Return (x, y) of the center of cell containing provided text 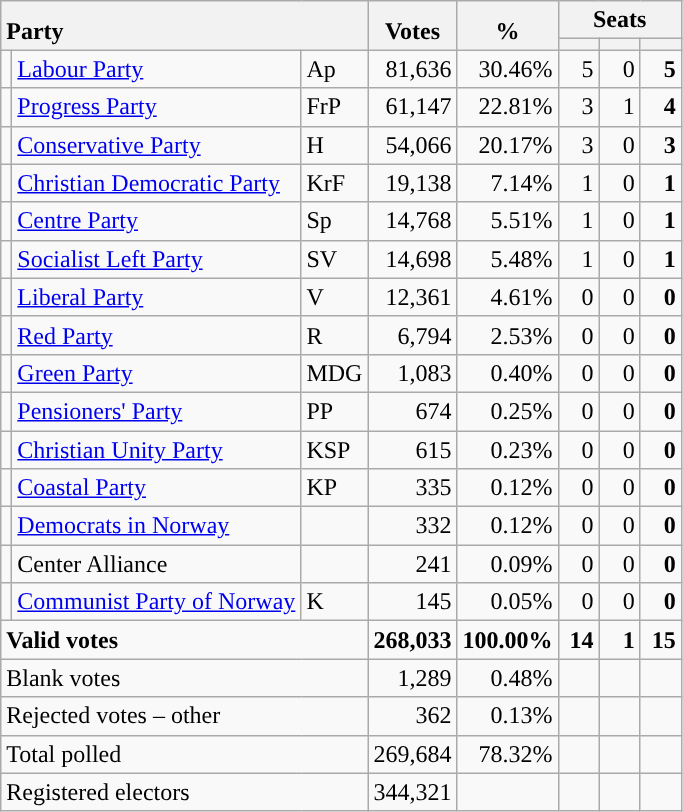
6,794 (412, 335)
674 (412, 411)
269,684 (412, 754)
14,698 (412, 259)
Liberal Party (156, 297)
0.13% (508, 716)
344,321 (412, 792)
K (334, 602)
Progress Party (156, 107)
Democrats in Norway (156, 526)
Valid votes (184, 640)
Centre Party (156, 221)
268,033 (412, 640)
Christian Democratic Party (156, 183)
19,138 (412, 183)
362 (412, 716)
145 (412, 602)
H (334, 145)
Party (184, 26)
5.48% (508, 259)
0.09% (508, 564)
4 (660, 107)
5.51% (508, 221)
15 (660, 640)
0.23% (508, 449)
335 (412, 488)
0.40% (508, 373)
20.17% (508, 145)
1,289 (412, 678)
Votes (412, 26)
R (334, 335)
615 (412, 449)
Center Alliance (156, 564)
0.48% (508, 678)
61,147 (412, 107)
81,636 (412, 69)
0.05% (508, 602)
Ap (334, 69)
MDG (334, 373)
% (508, 26)
Christian Unity Party (156, 449)
V (334, 297)
14 (578, 640)
Socialist Left Party (156, 259)
Communist Party of Norway (156, 602)
Red Party (156, 335)
4.61% (508, 297)
Blank votes (184, 678)
Conservative Party (156, 145)
22.81% (508, 107)
FrP (334, 107)
241 (412, 564)
1,083 (412, 373)
30.46% (508, 69)
Pensioners' Party (156, 411)
100.00% (508, 640)
Registered electors (184, 792)
Seats (620, 20)
7.14% (508, 183)
KrF (334, 183)
54,066 (412, 145)
Labour Party (156, 69)
KSP (334, 449)
78.32% (508, 754)
Rejected votes – other (184, 716)
SV (334, 259)
KP (334, 488)
Sp (334, 221)
2.53% (508, 335)
14,768 (412, 221)
Total polled (184, 754)
12,361 (412, 297)
332 (412, 526)
PP (334, 411)
0.25% (508, 411)
Coastal Party (156, 488)
Green Party (156, 373)
